Output the (x, y) coordinate of the center of the cell containing the given text.  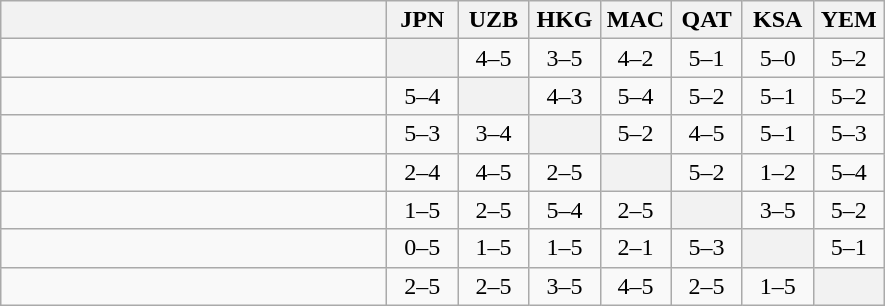
4–3 (564, 96)
QAT (706, 20)
HKG (564, 20)
1–2 (778, 172)
UZB (494, 20)
4–2 (636, 58)
2–1 (636, 248)
2–4 (422, 172)
0–5 (422, 248)
5–0 (778, 58)
YEM (848, 20)
MAC (636, 20)
3–4 (494, 134)
JPN (422, 20)
KSA (778, 20)
